Capture the cell that displays the provided text and extract its (X, Y) central coordinate. 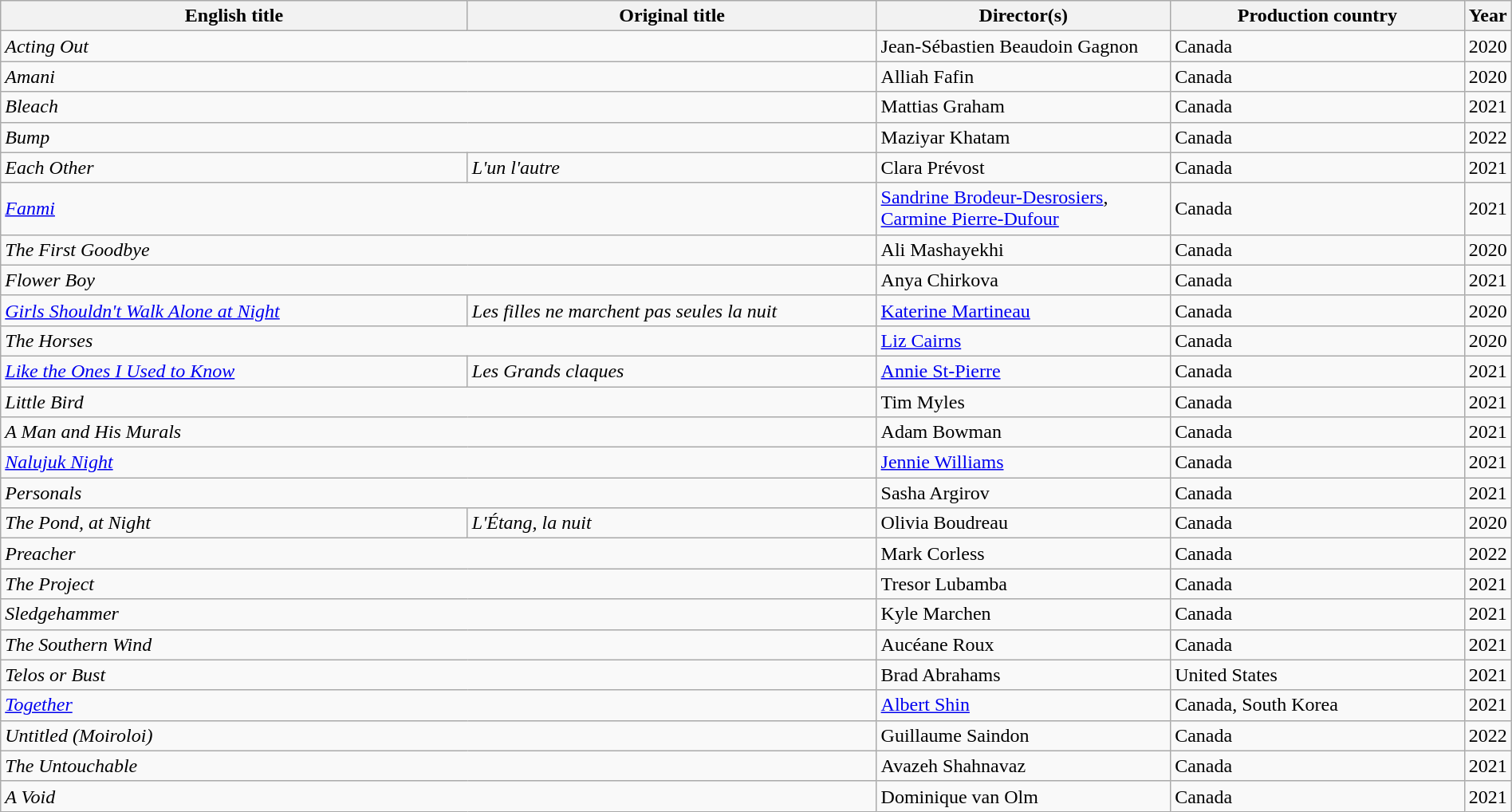
Preacher (439, 554)
Guillaume Saindon (1024, 735)
Brad Abrahams (1024, 675)
Kyle Marchen (1024, 614)
Olivia Boudreau (1024, 523)
L'un l'autre (671, 168)
Sledgehammer (439, 614)
Tresor Lubamba (1024, 584)
Like the Ones I Used to Know (234, 371)
Sasha Argirov (1024, 493)
Flower Boy (439, 280)
Jean-Sébastien Beaudoin Gagnon (1024, 46)
Liz Cairns (1024, 341)
Katerine Martineau (1024, 310)
A Man and His Murals (439, 432)
Avazeh Shahnavaz (1024, 766)
English title (234, 16)
The Untouchable (439, 766)
Dominique van Olm (1024, 796)
Les filles ne marchent pas seules la nuit (671, 310)
Albert Shin (1024, 705)
Telos or Bust (439, 675)
Untitled (Moiroloi) (439, 735)
Bleach (439, 107)
Aucéane Roux (1024, 644)
The Project (439, 584)
A Void (439, 796)
Original title (671, 16)
Together (439, 705)
Each Other (234, 168)
L'Étang, la nuit (671, 523)
Production country (1317, 16)
The First Goodbye (439, 250)
Les Grands claques (671, 371)
Nalujuk Night (439, 463)
Alliah Fafin (1024, 77)
Anya Chirkova (1024, 280)
Mattias Graham (1024, 107)
Acting Out (439, 46)
Personals (439, 493)
The Pond, at Night (234, 523)
United States (1317, 675)
Bump (439, 137)
Jennie Williams (1024, 463)
The Horses (439, 341)
Sandrine Brodeur-Desrosiers, Carmine Pierre-Dufour (1024, 209)
Maziyar Khatam (1024, 137)
Ali Mashayekhi (1024, 250)
Canada, South Korea (1317, 705)
Annie St-Pierre (1024, 371)
Tim Myles (1024, 401)
Director(s) (1024, 16)
Girls Shouldn't Walk Alone at Night (234, 310)
Mark Corless (1024, 554)
Adam Bowman (1024, 432)
Clara Prévost (1024, 168)
Year (1488, 16)
Fanmi (439, 209)
Little Bird (439, 401)
The Southern Wind (439, 644)
Amani (439, 77)
